Return the [X, Y] coordinate for the center point of the cell that contains the specified text.  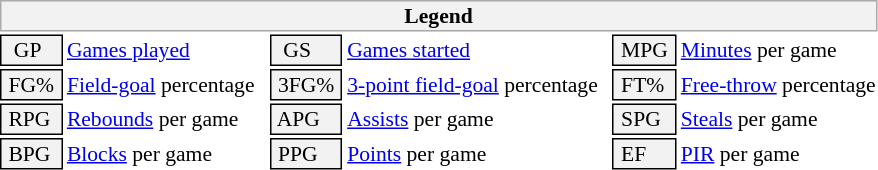
APG [306, 120]
Free-throw percentage [778, 85]
Rebounds per game [166, 120]
GP [31, 50]
Assists per game [478, 120]
SPG [645, 120]
Games started [478, 50]
FT% [645, 85]
3-point field-goal percentage [478, 85]
Games played [166, 50]
Minutes per game [778, 50]
Field-goal percentage [166, 85]
RPG [31, 120]
EF [645, 154]
GS [306, 50]
3FG% [306, 85]
Legend [438, 16]
PPG [306, 154]
Steals per game [778, 120]
MPG [645, 50]
FG% [31, 85]
BPG [31, 154]
Blocks per game [166, 154]
Points per game [478, 154]
PIR per game [778, 154]
